For the text-containing cell, return its midpoint in [x, y] coordinate format. 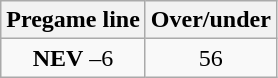
Pregame line [74, 20]
NEV –6 [74, 58]
56 [210, 58]
Over/under [210, 20]
